Pinpoint the cell where the given text exists, returning its [x, y] midpoint coordinate. 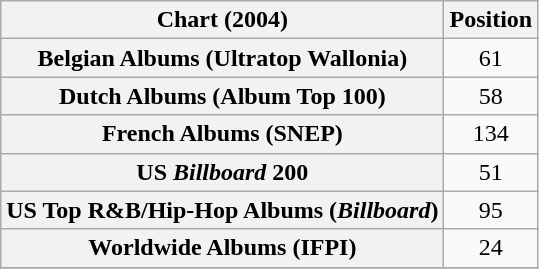
Dutch Albums (Album Top 100) [222, 96]
Chart (2004) [222, 20]
95 [491, 210]
Worldwide Albums (IFPI) [222, 248]
Belgian Albums (Ultratop Wallonia) [222, 58]
US Top R&B/Hip-Hop Albums (Billboard) [222, 210]
134 [491, 134]
US Billboard 200 [222, 172]
Position [491, 20]
61 [491, 58]
58 [491, 96]
24 [491, 248]
French Albums (SNEP) [222, 134]
51 [491, 172]
